Determine the [x, y] coordinate at the center of the cell enclosing the given text.  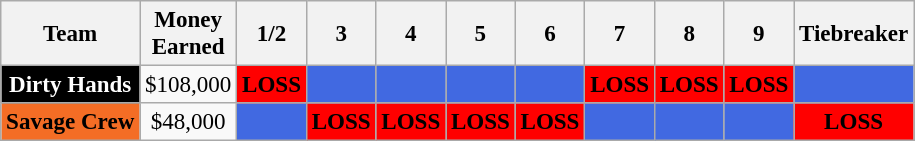
5 [481, 34]
Dirty Hands [70, 85]
8 [689, 34]
Savage Crew [70, 122]
1/2 [272, 34]
Team [70, 34]
$48,000 [188, 122]
9 [759, 34]
4 [411, 34]
Tiebreaker [854, 34]
6 [550, 34]
7 [620, 34]
MoneyEarned [188, 34]
$108,000 [188, 85]
3 [341, 34]
